Return [x, y] of the center of cell containing provided text 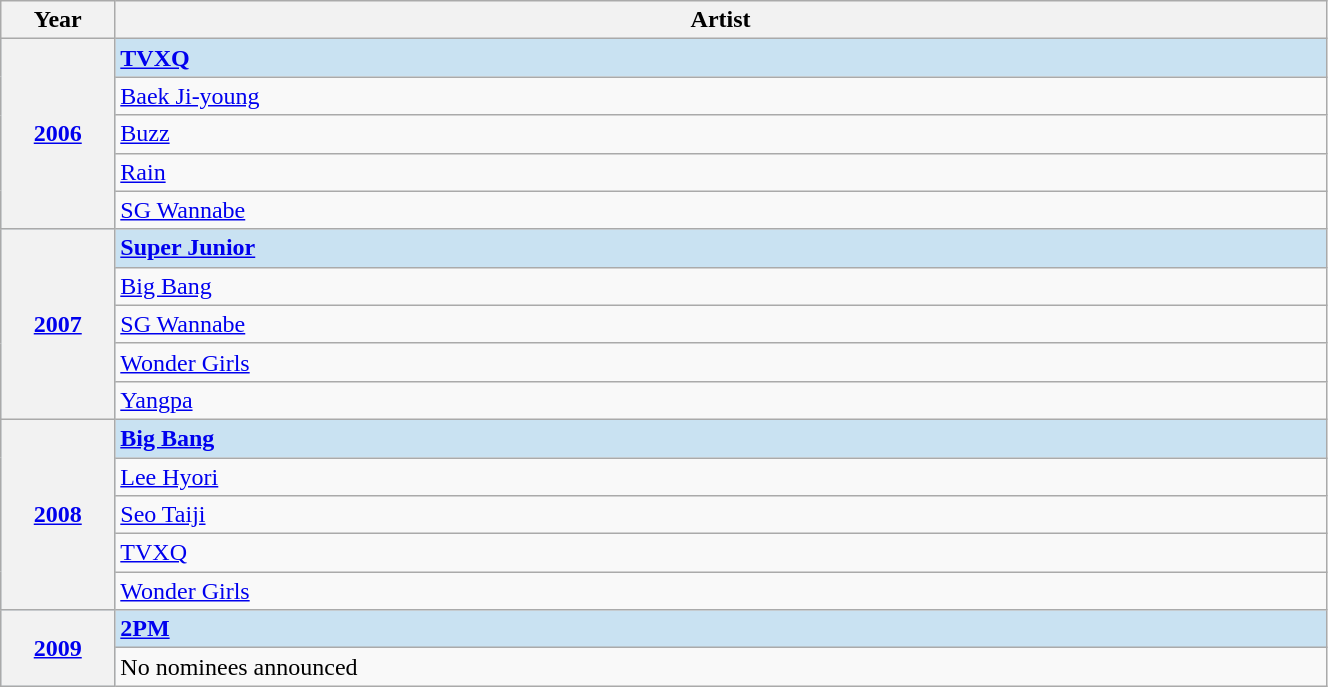
Year [58, 20]
Artist [721, 20]
Lee Hyori [721, 477]
2009 [58, 648]
Rain [721, 172]
2007 [58, 324]
No nominees announced [721, 667]
Super Junior [721, 248]
Buzz [721, 134]
Seo Taiji [721, 515]
2008 [58, 514]
2006 [58, 134]
Yangpa [721, 400]
Baek Ji-young [721, 96]
2PM [721, 629]
